Capture the cell that displays the provided text and extract its (X, Y) central coordinate. 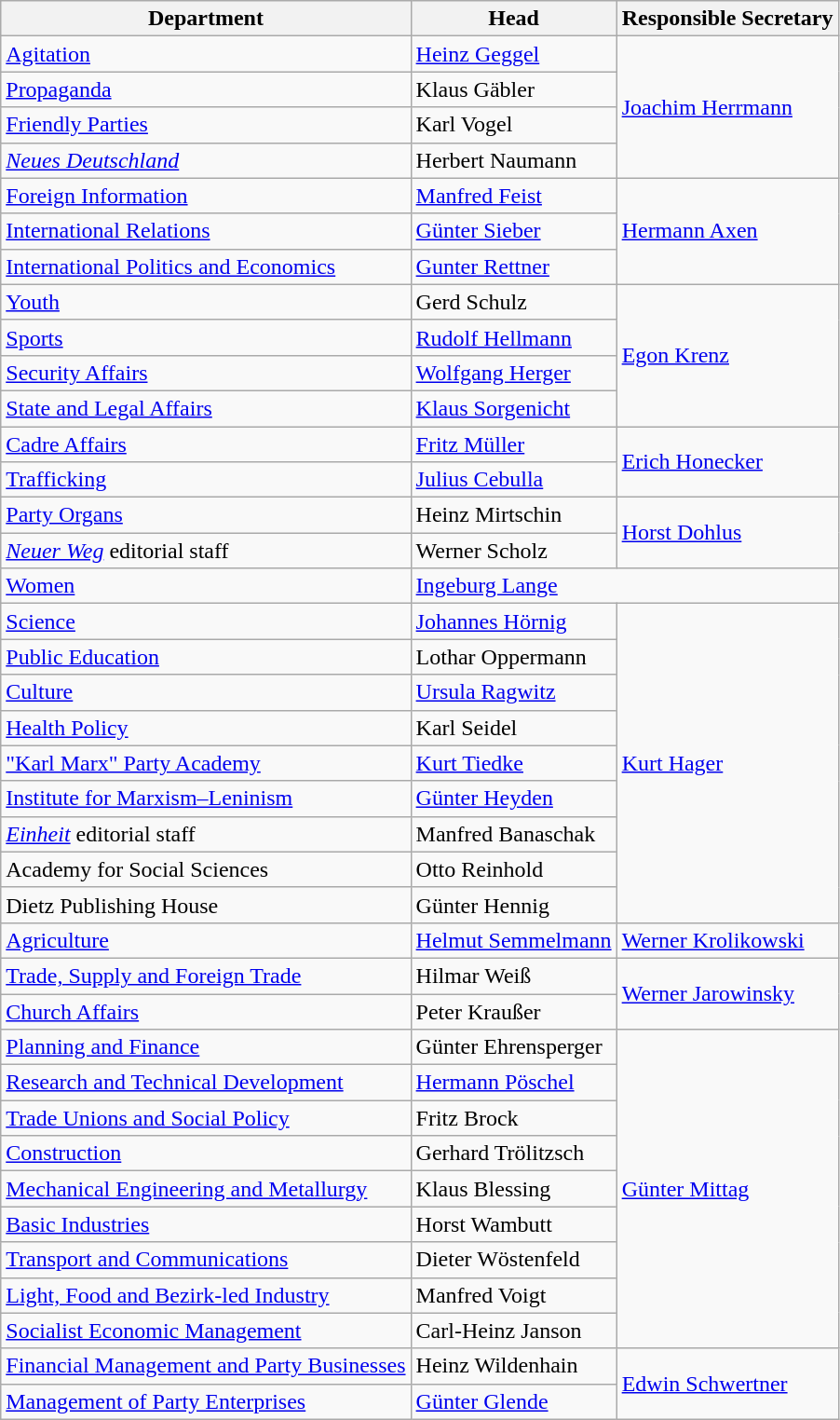
Werner Krolikowski (727, 940)
Karl Seidel (514, 728)
Culture (206, 692)
Ursula Ragwitz (514, 692)
Women (206, 586)
Joachim Herrmann (727, 107)
Herbert Naumann (514, 160)
Julius Cebulla (514, 480)
Fritz Brock (514, 1118)
Günter Sieber (514, 231)
Wolfgang Herger (514, 373)
Werner Scholz (514, 551)
International Politics and Economics (206, 266)
Peter Kraußer (514, 1011)
Werner Jarowinsky (727, 993)
Academy for Social Sciences (206, 869)
Public Education (206, 657)
State and Legal Affairs (206, 408)
Party Organs (206, 515)
Lothar Oppermann (514, 657)
Günter Hennig (514, 905)
Department (206, 19)
Planning and Finance (206, 1047)
Cadre Affairs (206, 444)
Kurt Hager (727, 764)
Ingeburg Lange (624, 586)
Helmut Semmelmann (514, 940)
Günter Heyden (514, 799)
Fritz Müller (514, 444)
Youth (206, 302)
Kurt Tiedke (514, 763)
Management of Party Enterprises (206, 1401)
Trafficking (206, 480)
Head (514, 19)
Dieter Wöstenfeld (514, 1260)
Hermann Pöschel (514, 1083)
Johannes Hörnig (514, 621)
Gunter Rettner (514, 266)
Günter Ehrensperger (514, 1047)
Neuer Weg editorial staff (206, 551)
"Karl Marx" Party Academy (206, 763)
Erich Honecker (727, 462)
Klaus Gäbler (514, 89)
Manfred Feist (514, 196)
Agriculture (206, 940)
Construction (206, 1154)
Friendly Parties (206, 125)
Otto Reinhold (514, 869)
Trade, Supply and Foreign Trade (206, 976)
Horst Dohlus (727, 533)
Günter Glende (514, 1401)
Gerhard Trölitzsch (514, 1154)
International Relations (206, 231)
Manfred Voigt (514, 1295)
Basic Industries (206, 1224)
Transport and Communications (206, 1260)
Einheit editorial staff (206, 834)
Propaganda (206, 89)
Sports (206, 337)
Trade Unions and Social Policy (206, 1118)
Institute for Marxism–Leninism (206, 799)
Security Affairs (206, 373)
Hermann Axen (727, 231)
Heinz Geggel (514, 54)
Manfred Banaschak (514, 834)
Mechanical Engineering and Metallurgy (206, 1189)
Karl Vogel (514, 125)
Edwin Schwertner (727, 1384)
Research and Technical Development (206, 1083)
Klaus Blessing (514, 1189)
Heinz Wildenhain (514, 1366)
Gerd Schulz (514, 302)
Horst Wambutt (514, 1224)
Responsible Secretary (727, 19)
Foreign Information (206, 196)
Socialist Economic Management (206, 1331)
Hilmar Weiß (514, 976)
Financial Management and Party Businesses (206, 1366)
Neues Deutschland (206, 160)
Günter Mittag (727, 1189)
Health Policy (206, 728)
Rudolf Hellmann (514, 337)
Church Affairs (206, 1011)
Light, Food and Bezirk-led Industry (206, 1295)
Dietz Publishing House (206, 905)
Agitation (206, 54)
Heinz Mirtschin (514, 515)
Klaus Sorgenicht (514, 408)
Carl-Heinz Janson (514, 1331)
Science (206, 621)
Egon Krenz (727, 355)
